Scan for the cell matching the given text and deliver its [X, Y] coordinate at center. 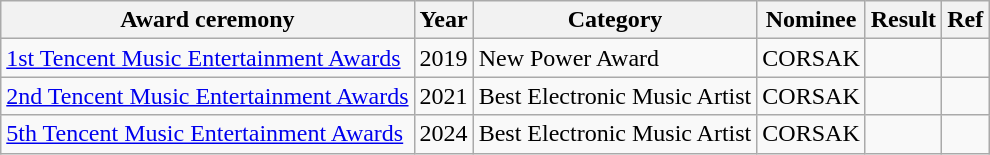
Ref [966, 20]
5th Tencent Music Entertainment Awards [208, 134]
2024 [444, 134]
2021 [444, 96]
Award ceremony [208, 20]
Year [444, 20]
Category [615, 20]
1st Tencent Music Entertainment Awards [208, 58]
Result [903, 20]
2nd Tencent Music Entertainment Awards [208, 96]
New Power Award [615, 58]
Nominee [811, 20]
2019 [444, 58]
